Output the (X, Y) coordinate of the center of the cell containing the given text.  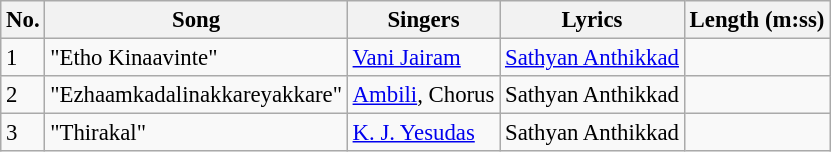
Vani Jairam (423, 58)
1 (23, 58)
Singers (423, 20)
"Ezhaamkadalinakkareyakkare" (196, 95)
Ambili, Chorus (423, 95)
Length (m:ss) (756, 20)
"Thirakal" (196, 133)
3 (23, 133)
2 (23, 95)
Lyrics (592, 20)
Song (196, 20)
K. J. Yesudas (423, 133)
"Etho Kinaavinte" (196, 58)
No. (23, 20)
